Capture the cell that displays the provided text and extract its [x, y] central coordinate. 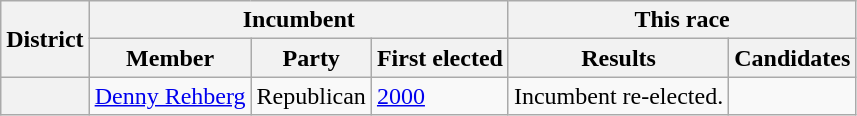
Denny Rehberg [170, 96]
Incumbent [298, 20]
District [45, 39]
Incumbent re-elected. [618, 96]
First elected [440, 58]
Results [618, 58]
2000 [440, 96]
Candidates [792, 58]
This race [682, 20]
Party [311, 58]
Republican [311, 96]
Member [170, 58]
